Find where the given text appears and provide that cell's center as (X, Y) coordinate. 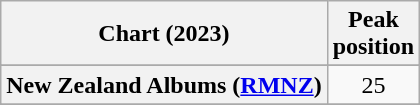
New Zealand Albums (RMNZ) (164, 85)
Peakposition (373, 34)
Chart (2023) (164, 34)
25 (373, 85)
